Search for the cell housing the specified text and yield its (X, Y) center coordinate. 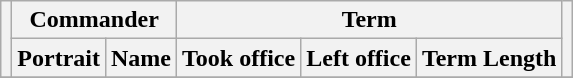
Left office (359, 58)
Name (140, 58)
Took office (239, 58)
Portrait (59, 58)
Term Length (489, 58)
Commander (94, 20)
Term (370, 20)
